Return (X, Y) of the center of cell containing provided text 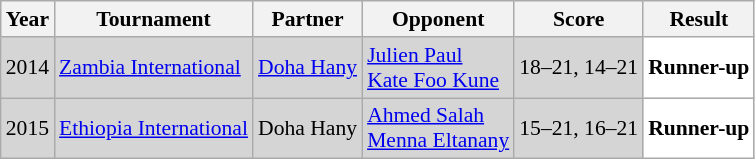
Score (578, 19)
Julien Paul Kate Foo Kune (438, 68)
Tournament (154, 19)
15–21, 16–21 (578, 128)
2015 (28, 128)
Partner (308, 19)
Opponent (438, 19)
18–21, 14–21 (578, 68)
Year (28, 19)
Result (698, 19)
Zambia International (154, 68)
Ethiopia International (154, 128)
Ahmed Salah Menna Eltanany (438, 128)
2014 (28, 68)
